Detect which cell encompasses the target text, then output its (x, y) center coordinate. 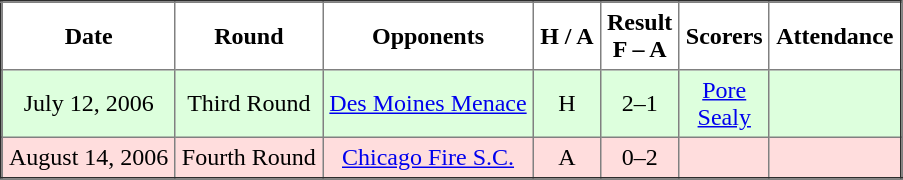
July 12, 2006 (89, 104)
H / A (566, 36)
August 14, 2006 (89, 158)
Scorers (724, 36)
Third Round (249, 104)
Opponents (428, 36)
Date (89, 36)
Des Moines Menace (428, 104)
H (566, 104)
A (566, 158)
Round (249, 36)
2–1 (640, 104)
Pore Sealy (724, 104)
ResultF – A (640, 36)
Fourth Round (249, 158)
Attendance (835, 36)
Chicago Fire S.C. (428, 158)
0–2 (640, 158)
